Search for the cell housing the specified text and yield its [x, y] center coordinate. 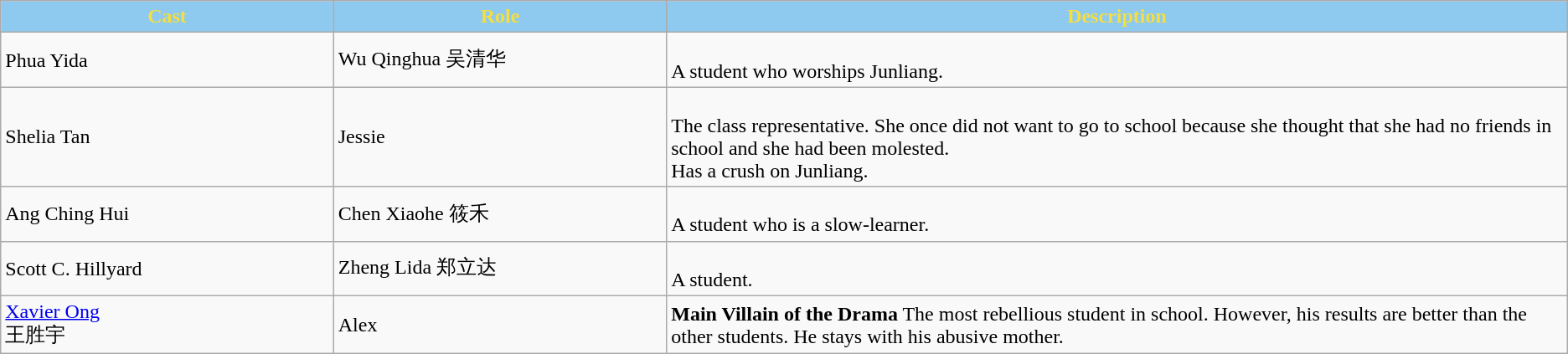
A student. [1117, 268]
Cast [168, 17]
Zheng Lida 郑立达 [499, 268]
Shelia Tan [168, 137]
Xavier Ong 王胜宇 [168, 325]
Jessie [499, 137]
Alex [499, 325]
Ang Ching Hui [168, 214]
Wu Qinghua 吴清华 [499, 60]
Chen Xiaohe 筱禾 [499, 214]
Role [499, 17]
A student who worships Junliang. [1117, 60]
Phua Yida [168, 60]
Description [1117, 17]
A student who is a slow-learner. [1117, 214]
Scott C. Hillyard [168, 268]
